For the text-containing cell, return its midpoint in [x, y] coordinate format. 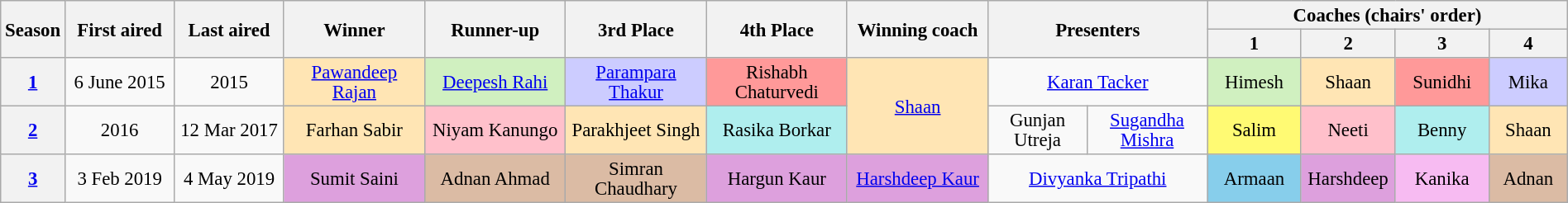
Parakhjeet Singh [636, 130]
Hargun Kaur [777, 178]
Neeti [1348, 130]
Deepesh Rahi [495, 83]
Armaan [1255, 178]
First aired [119, 30]
Kanika [1442, 178]
Farhan Sabir [354, 130]
Divyanka Tripathi [1098, 178]
Runner-up [495, 30]
2016 [119, 130]
Sunidhi [1442, 83]
Winning coach [917, 30]
Sumit Saini [354, 178]
Rasika Borkar [777, 130]
Last aired [229, 30]
3 Feb 2019 [119, 178]
Winner [354, 30]
Karan Tacker [1098, 83]
Parampara Thakur [636, 83]
Pawandeep Rajan [354, 83]
4 May 2019 [229, 178]
Niyam Kanungo [495, 130]
Season [33, 30]
Himesh [1255, 83]
Adnan Ahmad [495, 178]
Simran Chaudhary [636, 178]
Mika [1528, 83]
3rd Place [636, 30]
Harshdeep Kaur [917, 178]
Rishabh Chaturvedi [777, 83]
4th Place [777, 30]
6 June 2015 [119, 83]
Benny [1442, 130]
Adnan [1528, 178]
12 Mar 2017 [229, 130]
Harshdeep [1348, 178]
Salim [1255, 130]
4 [1528, 45]
Coaches (chairs' order) [1388, 15]
Sugandha Mishra [1146, 130]
Gunjan Utreja [1038, 130]
Presenters [1098, 30]
2015 [229, 83]
